Provide the (x, y) coordinate of the cell's center where the given text is located.  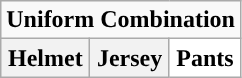
Pants (204, 58)
Jersey (130, 58)
Uniform Combination (121, 20)
Helmet (46, 58)
